Pinpoint the cell where the given text exists, returning its (X, Y) midpoint coordinate. 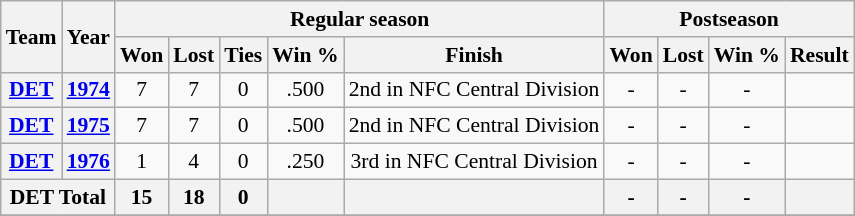
Team (32, 36)
1974 (88, 90)
Postseason (728, 19)
18 (194, 197)
1 (142, 162)
1976 (88, 162)
4 (194, 162)
3rd in NFC Central Division (474, 162)
Regular season (360, 19)
.250 (305, 162)
Finish (474, 55)
1975 (88, 126)
Ties (243, 55)
Result (820, 55)
Year (88, 36)
15 (142, 197)
DET Total (58, 197)
